Identify which cell holds the provided text, then report its (X, Y) central coordinate. 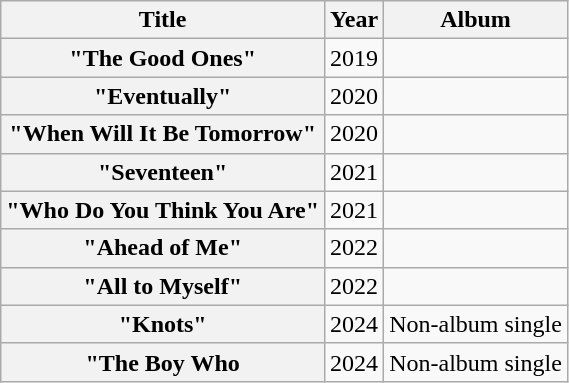
"Eventually" (163, 96)
"Ahead of Me" (163, 248)
"Knots" (163, 324)
2019 (354, 58)
Title (163, 20)
"Who Do You Think You Are" (163, 210)
"When Will It Be Tomorrow" (163, 134)
"The Boy Who (163, 362)
Album (476, 20)
"All to Myself" (163, 286)
"Seventeen" (163, 172)
"The Good Ones" (163, 58)
Year (354, 20)
